Locate the cell with the specified text and output its [x, y] center coordinate. 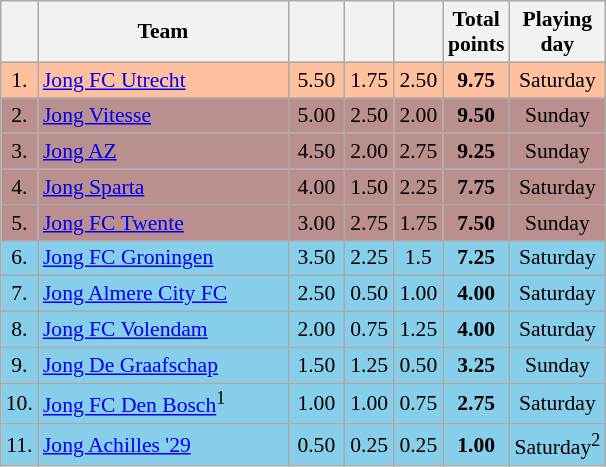
7.25 [476, 258]
Jong FC Twente [163, 223]
9. [20, 365]
9.75 [476, 80]
7. [20, 294]
Jong Vitesse [163, 116]
8. [20, 330]
5.00 [316, 116]
9.50 [476, 116]
Team [163, 32]
2. [20, 116]
6. [20, 258]
Jong FC Utrecht [163, 80]
3.50 [316, 258]
Jong AZ [163, 152]
Jong FC Volendam [163, 330]
Jong Sparta [163, 187]
7.50 [476, 223]
10. [20, 404]
3.25 [476, 365]
1. [20, 80]
9.25 [476, 152]
3. [20, 152]
4.50 [316, 152]
1.5 [418, 258]
3.00 [316, 223]
Jong Achilles '29 [163, 444]
11. [20, 444]
Total points [476, 32]
7.75 [476, 187]
4. [20, 187]
Jong De Graafschap [163, 365]
Jong FC Groningen [163, 258]
Saturday2 [557, 444]
5. [20, 223]
Jong Almere City FC [163, 294]
5.50 [316, 80]
Playing day [557, 32]
Jong FC Den Bosch1 [163, 404]
